Locate the cell with the specified text and output its [x, y] center coordinate. 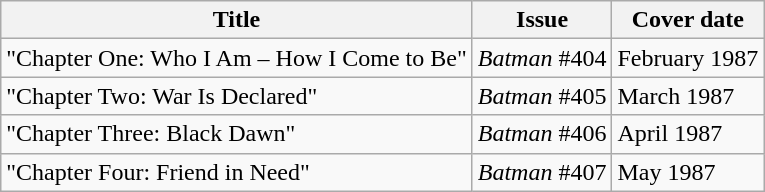
Batman #404 [542, 58]
"Chapter One: Who I Am – How I Come to Be" [236, 58]
Batman #407 [542, 172]
Issue [542, 20]
"Chapter Two: War Is Declared" [236, 96]
Title [236, 20]
February 1987 [688, 58]
April 1987 [688, 134]
Batman #406 [542, 134]
Cover date [688, 20]
Batman #405 [542, 96]
May 1987 [688, 172]
"Chapter Three: Black Dawn" [236, 134]
"Chapter Four: Friend in Need" [236, 172]
March 1987 [688, 96]
